Pinpoint the cell where the given text exists, returning its (x, y) midpoint coordinate. 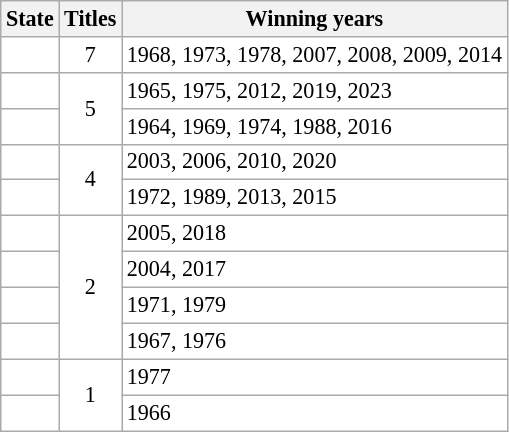
Titles (90, 18)
1965, 1975, 2012, 2019, 2023 (315, 90)
1977 (315, 377)
1966 (315, 412)
1971, 1979 (315, 305)
2 (90, 286)
2003, 2006, 2010, 2020 (315, 162)
7 (90, 54)
Winning years (315, 18)
State (30, 18)
1972, 1989, 2013, 2015 (315, 198)
1968, 1973, 1978, 2007, 2008, 2009, 2014 (315, 54)
2005, 2018 (315, 233)
1964, 1969, 1974, 1988, 2016 (315, 126)
5 (90, 108)
4 (90, 180)
1967, 1976 (315, 341)
2004, 2017 (315, 269)
1 (90, 395)
